Output the (X, Y) coordinate of the center of the cell containing the given text.  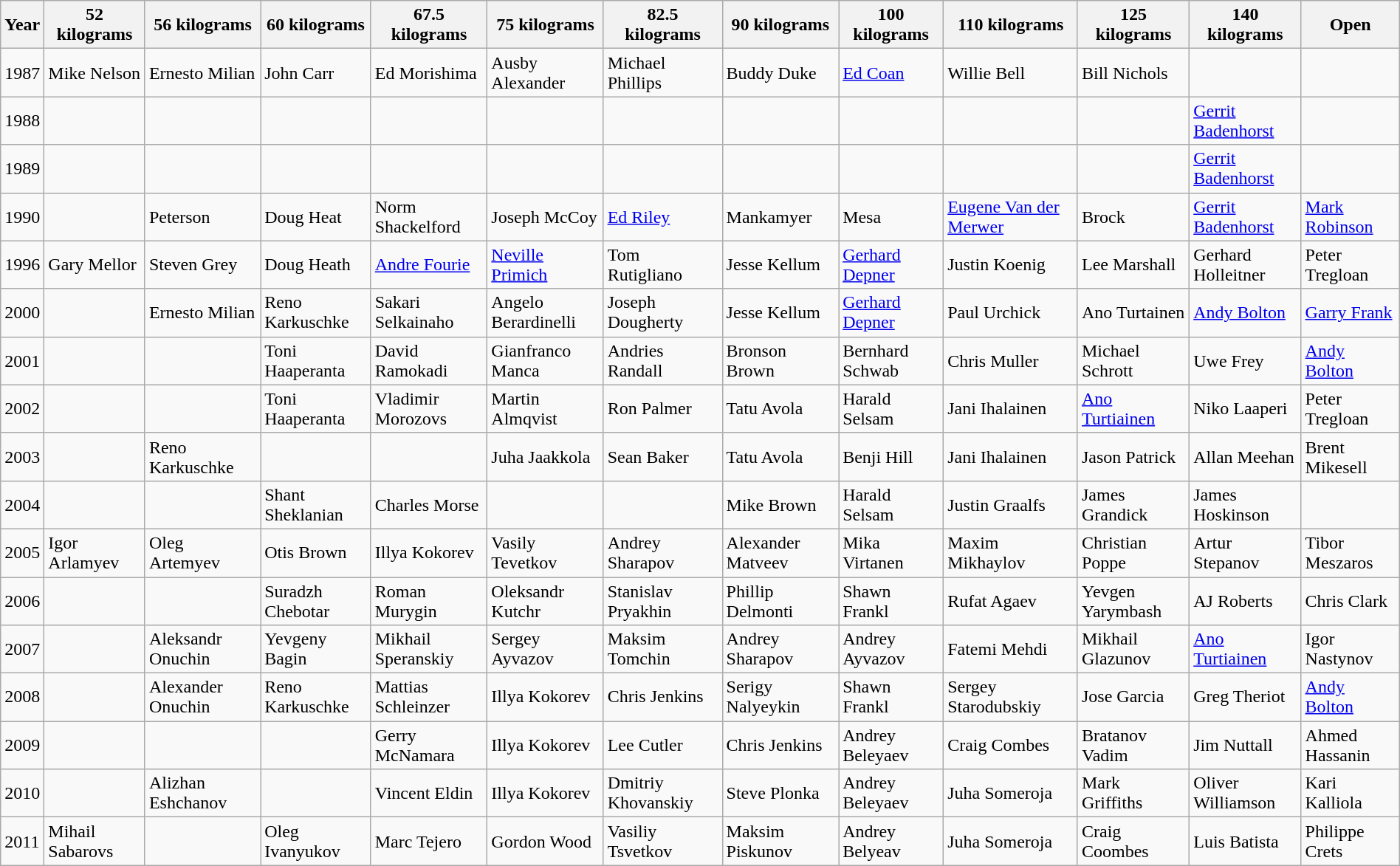
Angelo Berardinelli (545, 313)
Ed Coan (891, 72)
Kari Kalliola (1350, 793)
Buddy Duke (780, 72)
Brock (1133, 217)
Jim Nuttall (1245, 746)
Mesa (891, 217)
67.5 kilograms (429, 25)
Gary Mellor (95, 264)
Benji Hill (891, 456)
Steve Plonka (780, 793)
1990 (22, 217)
Christian Poppe (1133, 552)
Alizhan Eshchanov (202, 793)
Artur Stepanov (1245, 552)
Willie Bell (1011, 72)
Allan Meehan (1245, 456)
2006 (22, 601)
Peterson (202, 217)
60 kilograms (316, 25)
2001 (22, 360)
Ano Turtainen (1133, 313)
Vasily Tevetkov (545, 552)
Oleksandr Kutchr (545, 601)
Andre Fourie (429, 264)
2007 (22, 650)
2004 (22, 505)
Igor Nastynov (1350, 650)
Neville Primich (545, 264)
Paul Urchick (1011, 313)
Norm Shackelford (429, 217)
56 kilograms (202, 25)
1988 (22, 121)
Gordon Wood (545, 842)
2000 (22, 313)
AJ Roberts (1245, 601)
Bratanov Vadim (1133, 746)
Fatemi Mehdi (1011, 650)
Sergey Starodubskiy (1011, 697)
Vasiliy Tsvetkov (663, 842)
Uwe Frey (1245, 360)
90 kilograms (780, 25)
Serigy Nalyeykin (780, 697)
100 kilograms (891, 25)
Mika Virtanen (891, 552)
Year (22, 25)
2009 (22, 746)
Craig Coombes (1133, 842)
Gerry McNamara (429, 746)
Lee Marshall (1133, 264)
2005 (22, 552)
1987 (22, 72)
Mikhail Speranskiy (429, 650)
Ahmed Hassanin (1350, 746)
Open (1350, 25)
Mike Nelson (95, 72)
Doug Heat (316, 217)
Mattias Schleinzer (429, 697)
Joseph McCoy (545, 217)
Bernhard Schwab (891, 360)
Maxim Mikhaylov (1011, 552)
Alexander Onuchin (202, 697)
Sean Baker (663, 456)
Luis Batista (1245, 842)
Brent Mikesell (1350, 456)
Mikhail Glazunov (1133, 650)
Juha Jaakkola (545, 456)
Tom Rutigliano (663, 264)
2002 (22, 409)
Stanislav Pryakhin (663, 601)
Ron Palmer (663, 409)
Gerhard Holleitner (1245, 264)
Mark Griffiths (1133, 793)
140 kilograms (1245, 25)
Doug Heath (316, 264)
2010 (22, 793)
Jason Patrick (1133, 456)
Michael Schrott (1133, 360)
Ausby Alexander (545, 72)
Oleg Artemyev (202, 552)
125 kilograms (1133, 25)
Dmitriy Khovanskiy (663, 793)
Chris Clark (1350, 601)
Marc Tejero (429, 842)
Lee Cutler (663, 746)
Joseph Dougherty (663, 313)
Eugene Van der Merwer (1011, 217)
110 kilograms (1011, 25)
Mihail Sabarovs (95, 842)
David Ramokadi (429, 360)
Mike Brown (780, 505)
Garry Frank (1350, 313)
Roman Murygin (429, 601)
Ed Morishima (429, 72)
Craig Combes (1011, 746)
Niko Laaperi (1245, 409)
52 kilograms (95, 25)
Bill Nichols (1133, 72)
Andrey Ayvazov (891, 650)
Sakari Selkainaho (429, 313)
Michael Phillips (663, 72)
1996 (22, 264)
Martin Almqvist (545, 409)
Mankamyer (780, 217)
James Hoskinson (1245, 505)
Greg Theriot (1245, 697)
Bronson Brown (780, 360)
Otis Brown (316, 552)
2008 (22, 697)
Philippe Crets (1350, 842)
Maksim Piskunov (780, 842)
Alexander Matveev (780, 552)
Gianfranco Manca (545, 360)
Mark Robinson (1350, 217)
Jose Garcia (1133, 697)
Justin Graalfs (1011, 505)
Yevgen Yarymbash (1133, 601)
Chris Muller (1011, 360)
Shant Sheklanian (316, 505)
Yevgeny Bagin (316, 650)
Igor Arlamyev (95, 552)
Oleg Ivanyukov (316, 842)
Sergey Ayvazov (545, 650)
Vladimir Morozovs (429, 409)
Aleksandr Onuchin (202, 650)
Ed Riley (663, 217)
James Grandick (1133, 505)
2011 (22, 842)
Phillip Delmonti (780, 601)
Maksim Tomchin (663, 650)
Andrey Belyeav (891, 842)
Tibor Meszaros (1350, 552)
Vincent Eldin (429, 793)
Suradzh Chebotar (316, 601)
Steven Grey (202, 264)
Rufat Agaev (1011, 601)
Andries Randall (663, 360)
Oliver Williamson (1245, 793)
75 kilograms (545, 25)
John Carr (316, 72)
1989 (22, 168)
82.5 kilograms (663, 25)
Justin Koenig (1011, 264)
Charles Morse (429, 505)
2003 (22, 456)
